From the cell containing the given text, extract its center point as (X, Y) coordinate. 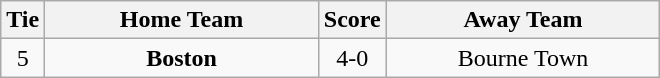
Bourne Town (523, 58)
Away Team (523, 20)
Score (352, 20)
Boston (182, 58)
5 (23, 58)
4-0 (352, 58)
Tie (23, 20)
Home Team (182, 20)
